Provide the (x, y) coordinate of the cell's center where the given text is located.  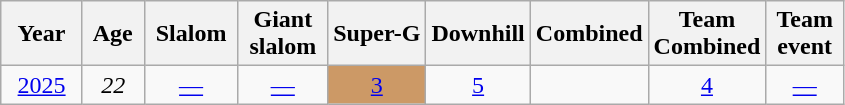
Team event (805, 34)
Giant slalom (283, 34)
4 (707, 85)
3 (377, 85)
Age (113, 34)
5 (478, 85)
22 (113, 85)
TeamCombined (707, 34)
Super-G (377, 34)
Slalom (191, 34)
Combined (589, 34)
2025 (42, 85)
Downhill (478, 34)
Year (42, 34)
